Pinpoint the cell where the given text exists, returning its (x, y) midpoint coordinate. 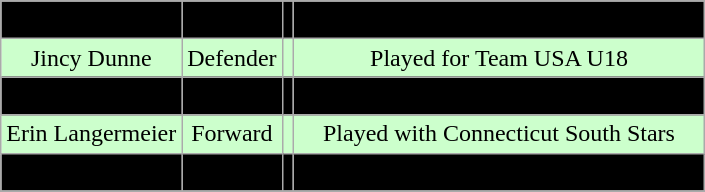
Maddy Field (92, 96)
Played with Connecticut South Stars (499, 134)
Member of the Dodge City Wildcats (499, 172)
Dana Rasmussen (92, 172)
Lauren Boyle (92, 20)
Jincy Dunne (92, 58)
Attended Eden Prairie (MN) High School (499, 20)
Member of the Oakville Jr. Hornets (499, 96)
Erin Langermeier (92, 134)
Played for Team USA U18 (499, 58)
